Return (X, Y) of the center of cell containing provided text 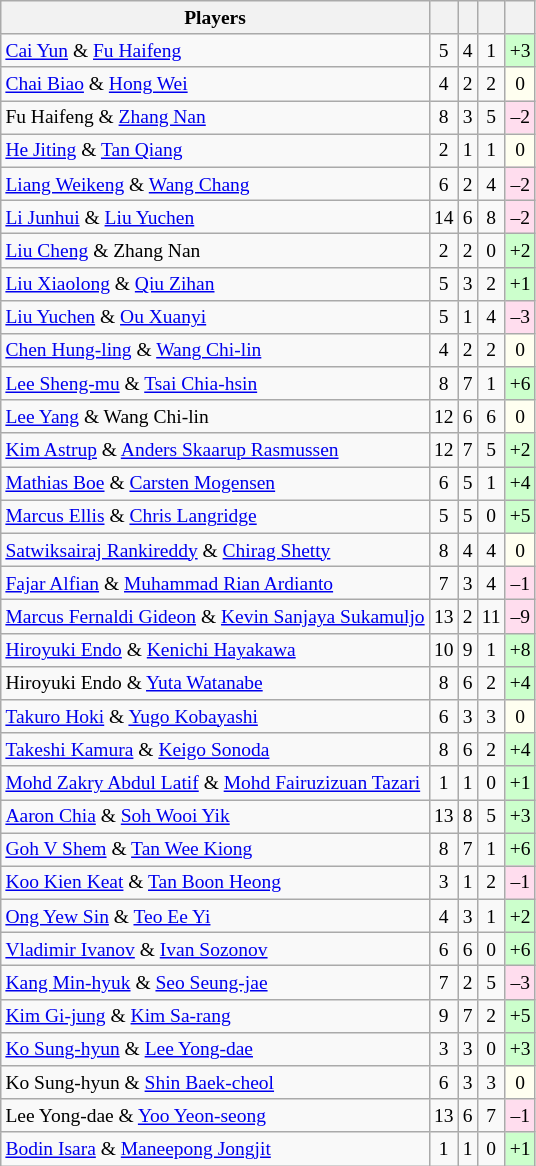
Kang Min-hyuk & Seo Seung-jae (216, 982)
Liu Cheng & Zhang Nan (216, 250)
Hiroyuki Endo & Yuta Watanabe (216, 682)
He Jiting & Tan Qiang (216, 150)
+8 (520, 650)
Takuro Hoki & Yugo Kobayashi (216, 716)
Liang Weikeng & Wang Chang (216, 184)
Chen Hung-ling & Wang Chi-lin (216, 350)
Chai Biao & Hong Wei (216, 84)
Ko Sung-hyun & Shin Baek-cheol (216, 1082)
Fu Haifeng & Zhang Nan (216, 118)
Goh V Shem & Tan Wee Kiong (216, 850)
Hiroyuki Endo & Kenichi Hayakawa (216, 650)
Mohd Zakry Abdul Latif & Mohd Fairuzizuan Tazari (216, 782)
Lee Yong-dae & Yoo Yeon-seong (216, 1116)
Liu Xiaolong & Qiu Zihan (216, 284)
Liu Yuchen & Ou Xuanyi (216, 316)
Marcus Fernaldi Gideon & Kevin Sanjaya Sukamuljo (216, 616)
Kim Astrup & Anders Skaarup Rasmussen (216, 450)
Mathias Boe & Carsten Mogensen (216, 484)
14 (444, 216)
Cai Yun & Fu Haifeng (216, 50)
11 (491, 616)
Aaron Chia & Soh Wooi Yik (216, 816)
Vladimir Ivanov & Ivan Sozonov (216, 950)
Players (216, 18)
Bodin Isara & Maneepong Jongjit (216, 1148)
Fajar Alfian & Muhammad Rian Ardianto (216, 584)
Lee Sheng-mu & Tsai Chia-hsin (216, 384)
Satwiksairaj Rankireddy & Chirag Shetty (216, 550)
Koo Kien Keat & Tan Boon Heong (216, 882)
Li Junhui & Liu Yuchen (216, 216)
–9 (520, 616)
Ong Yew Sin & Teo Ee Yi (216, 916)
Lee Yang & Wang Chi-lin (216, 416)
Marcus Ellis & Chris Langridge (216, 516)
Kim Gi-jung & Kim Sa-rang (216, 1016)
Ko Sung-hyun & Lee Yong-dae (216, 1048)
Takeshi Kamura & Keigo Sonoda (216, 750)
10 (444, 650)
